Pinpoint the cell where the given text exists, returning its (X, Y) midpoint coordinate. 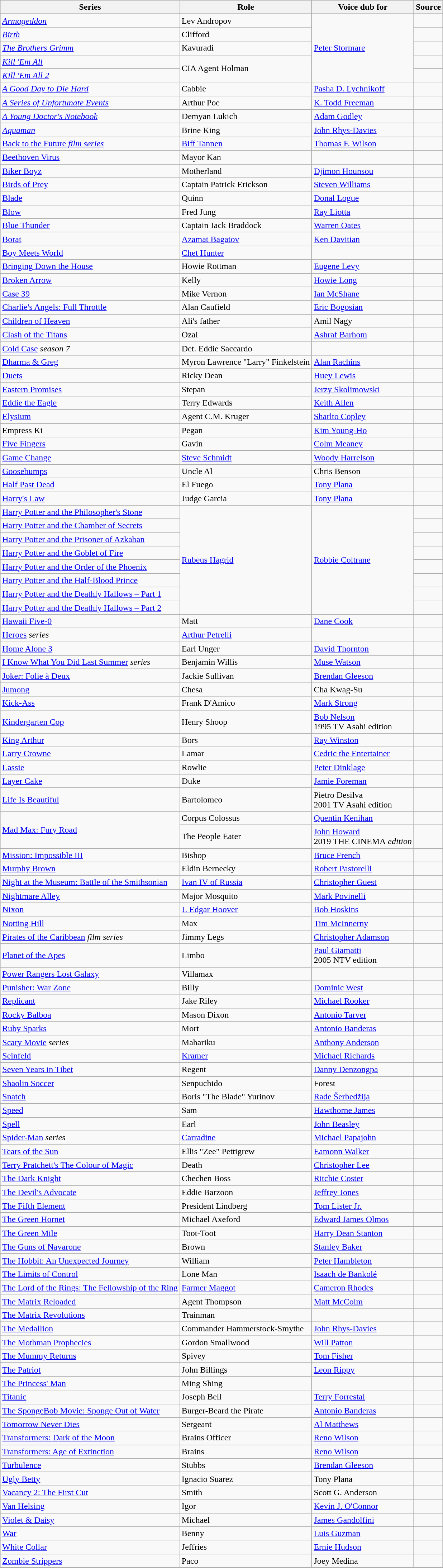
William (246, 1260)
White Collar (90, 1547)
Sharlto Copley (363, 417)
Howie Rottman (246, 266)
Half Past Dead (90, 485)
Source (428, 7)
Azamat Bagatov (246, 239)
Jeffries (246, 1547)
The Green Hornet (90, 1219)
Beethoven Virus (90, 157)
Warren Oates (363, 226)
Billy (246, 987)
Dane Cook (363, 621)
Keith Allen (363, 403)
Aquaman (90, 130)
Tomorrow Never Dies (90, 1424)
Lev Andropov (246, 21)
Harry Potter and the Prisoner of Azkaban (90, 539)
Mason Dixon (246, 1015)
Death (246, 1165)
Jeffrey Jones (363, 1192)
Ming Shing (246, 1383)
The Patriot (90, 1370)
Michael Rooker (363, 1001)
Earl Unger (246, 649)
Danny Denzongpa (363, 1069)
The Matrix Reloaded (90, 1301)
I Know What You Did Last Summer series (90, 662)
Back to the Future film series (90, 143)
Lone Man (246, 1274)
Peter Hambleton (363, 1260)
Transformers: Age of Extinction (90, 1451)
Eddie Barzoon (246, 1192)
Boy Meets World (90, 253)
Layer Cake (90, 781)
Christopher Lee (363, 1165)
Bartolomeo (246, 800)
Nightmare Alley (90, 896)
Corpus Colossus (246, 818)
The Green Mile (90, 1233)
Birth (90, 34)
Blow (90, 212)
Henry Shoop (246, 721)
David Thornton (363, 649)
Djimon Hounsou (363, 171)
Tom Lister Jr. (363, 1206)
King Arthur (90, 740)
Terry Edwards (246, 403)
The Dark Knight (90, 1179)
Mike Vernon (246, 294)
Rade Šerbedžija (363, 1097)
Forest (363, 1083)
Planet of the Apes (90, 955)
Quentin Kenihan (363, 818)
Paul Giamatti2005 NTV edition (363, 955)
Pegan (246, 430)
Michael (246, 1520)
Boris "The Blade" Yurinov (246, 1097)
Shaolin Soccer (90, 1083)
Agent C.M. Kruger (246, 417)
Amil Nagy (363, 321)
Captain Jack Braddock (246, 226)
Michael Papajohn (363, 1138)
Dharma & Greg (90, 362)
Matt McColm (363, 1301)
Colm Meaney (363, 444)
The Mothman Prophecies (90, 1342)
Kill 'Em All 2 (90, 75)
Harry Dean Stanton (363, 1233)
Brine King (246, 130)
Harry Potter and the Goblet of Fire (90, 553)
Mark Strong (363, 703)
Kavuradi (246, 48)
Goosebumps (90, 471)
A Young Doctor's Notebook (90, 116)
Kelly (246, 280)
Mad Max: Fury Road (90, 830)
Eric Bogosian (363, 307)
The Mummy Returns (90, 1356)
Antonio Tarver (363, 1015)
Blue Thunder (90, 226)
Chesa (246, 690)
Zombie Strippers (90, 1561)
Woody Harrelson (363, 458)
Stanley Baker (363, 1247)
Scary Movie series (90, 1042)
Spell (90, 1124)
Agent Thompson (246, 1301)
Arthur Poe (246, 103)
Luis Guzman (363, 1534)
Game Change (90, 458)
Myron Lawrence "Larry" Finkelstein (246, 362)
Punisher: War Zone (90, 987)
Demyan Lukich (246, 116)
Donal Logue (363, 198)
Series (90, 7)
Biker Boyz (90, 171)
Alan Rachins (363, 362)
Spider-Man series (90, 1138)
Kramer (246, 1056)
Titanic (90, 1397)
Broken Arrow (90, 280)
Alan Caufield (246, 307)
Tom Fisher (363, 1356)
Michael Axeford (246, 1219)
The Fifth Element (90, 1206)
Cameron Rhodes (363, 1288)
Leon Rippy (363, 1370)
Ignacio Suarez (246, 1479)
Rowlie (246, 767)
Children of Heaven (90, 321)
Motherland (246, 171)
Biff Tannen (246, 143)
Joey Medina (363, 1561)
The People Eater (246, 836)
Mahariku (246, 1042)
Chet Hunter (246, 253)
Ken Davitian (363, 239)
Pirates of the Caribbean film series (90, 937)
Robert Pastorelli (363, 869)
Role (246, 7)
Scott G. Anderson (363, 1492)
Chris Benson (363, 471)
Benny (246, 1534)
The Hobbit: An Unexpected Journey (90, 1260)
Paco (246, 1561)
Jimmy Legs (246, 937)
Charlie's Angels: Full Throttle (90, 307)
Frank D'Amico (246, 703)
Van Helsing (90, 1506)
Cedric the Entertainer (363, 754)
Eldin Bernecky (246, 869)
Igor (246, 1506)
Jake Riley (246, 1001)
Det. Eddie Saccardo (246, 348)
Eddie the Eagle (90, 403)
El Fuego (246, 485)
Rocky Balboa (90, 1015)
Murphy Brown (90, 869)
Kindergarten Cop (90, 721)
Ugly Betty (90, 1479)
Brains Officer (246, 1438)
Senpuchido (246, 1083)
Ellis "Zee" Pettigrew (246, 1151)
Seinfeld (90, 1056)
Life Is Beautiful (90, 800)
Max (246, 923)
Robbie Coltrane (363, 560)
Ashraf Barhom (363, 335)
Earl (246, 1124)
Heroes series (90, 635)
James Gandolfini (363, 1520)
Fred Jung (246, 212)
Birds of Prey (90, 185)
Al Matthews (363, 1424)
Michael Richards (363, 1056)
Limbo (246, 955)
Nixon (90, 910)
Bruce French (363, 855)
Steven Williams (363, 185)
Smith (246, 1492)
The Medallion (90, 1329)
Eugene Levy (363, 266)
Blade (90, 198)
Harry Potter and the Order of the Phoenix (90, 567)
Seven Years in Tibet (90, 1069)
Mayor Kan (246, 157)
Kevin J. O'Connor (363, 1506)
Hawthorne James (363, 1110)
Joseph Bell (246, 1397)
Eamonn Walker (363, 1151)
Ivan IV of Russia (246, 882)
Major Mosquito (246, 896)
Bringing Down the House (90, 266)
John Beasley (363, 1124)
Ray Winston (363, 740)
Clifford (246, 34)
Judge Garcia (246, 498)
Uncle Al (246, 471)
Bob Hoskins (363, 910)
Pasha D. Lychnikoff (363, 89)
Jackie Sullivan (246, 676)
The Limits of Control (90, 1274)
Captain Patrick Erickson (246, 185)
Sergeant (246, 1424)
Benjamin Willis (246, 662)
Adam Godley (363, 116)
Matt (246, 621)
Speed (90, 1110)
Christopher Guest (363, 882)
Violet & Daisy (90, 1520)
The Matrix Revolutions (90, 1315)
Sam (246, 1110)
Replicant (90, 1001)
Larry Crowne (90, 754)
Regent (246, 1069)
Chechen Boss (246, 1179)
Peter Dinklage (363, 767)
Jerzy Skolimowski (363, 389)
Transformers: Dark of the Moon (90, 1438)
Toot-Toot (246, 1233)
Kim Young-Ho (363, 430)
Snatch (90, 1097)
Cold Case season 7 (90, 348)
Quinn (246, 198)
Home Alone 3 (90, 649)
Ray Liotta (363, 212)
Stubbs (246, 1465)
Harry Potter and the Deathly Hallows – Part 2 (90, 608)
The Devil's Advocate (90, 1192)
Dominic West (363, 987)
Ruby Sparks (90, 1028)
J. Edgar Hoover (246, 910)
Mark Povinelli (363, 896)
John Billings (246, 1370)
Ali's father (246, 321)
A Series of Unfortunate Events (90, 103)
Brown (246, 1247)
Borat (90, 239)
Kick-Ass (90, 703)
Armageddon (90, 21)
Arthur Petrelli (246, 635)
Elysium (90, 417)
Spivey (246, 1356)
Voice dub for (363, 7)
The SpongeBob Movie: Sponge Out of Water (90, 1411)
Trainman (246, 1315)
Cha Kwag-Su (363, 690)
Bishop (246, 855)
Eastern Promises (90, 389)
Ricky Dean (246, 375)
Vacancy 2: The First Cut (90, 1492)
K. Todd Freeman (363, 103)
John Howard2019 THE CINEMA edition (363, 836)
Burger-Beard the Pirate (246, 1411)
President Lindberg (246, 1206)
CIA Agent Holman (246, 68)
Terry Forrestal (363, 1397)
Duke (246, 781)
The Guns of Navarone (90, 1247)
Tim McInnerny (363, 923)
Steve Schmidt (246, 458)
Lamar (246, 754)
Ernie Hudson (363, 1547)
Brains (246, 1451)
Mission: Impossible III (90, 855)
Villamax (246, 974)
Bors (246, 740)
Duets (90, 375)
Five Fingers (90, 444)
Muse Watson (363, 662)
The Brothers Grimm (90, 48)
Joker: Folie à Deux (90, 676)
Stepan (246, 389)
Carradine (246, 1138)
Isaach de Bankolé (363, 1274)
Harry's Law (90, 498)
Night at the Museum: Battle of the Smithsonian (90, 882)
Notting Hill (90, 923)
Gordon Smallwood (246, 1342)
Power Rangers Lost Galaxy (90, 974)
Clash of the Titans (90, 335)
Turbulence (90, 1465)
Anthony Anderson (363, 1042)
Ian McShane (363, 294)
Edward James Olmos (363, 1219)
Pietro Desilva2001 TV Asahi edition (363, 800)
Rubeus Hagrid (246, 560)
The Lord of the Rings: The Fellowship of the Ring (90, 1288)
Empress Ki (90, 430)
War (90, 1534)
Hawaii Five-0 (90, 621)
Farmer Maggot (246, 1288)
Ritchie Coster (363, 1179)
Tears of the Sun (90, 1151)
The Princess' Man (90, 1383)
Harry Potter and the Half-Blood Prince (90, 580)
Lassie (90, 767)
Case 39 (90, 294)
Thomas F. Wilson (363, 143)
Will Patton (363, 1342)
Huey Lewis (363, 375)
Ozal (246, 335)
Cabbie (246, 89)
Jumong (90, 690)
Kill 'Em All (90, 62)
Howie Long (363, 280)
A Good Day to Die Hard (90, 89)
Gavin (246, 444)
Harry Potter and the Deathly Hallows – Part 1 (90, 594)
Commander Hammerstock-Smythe (246, 1329)
Harry Potter and the Philosopher's Stone (90, 512)
Harry Potter and the Chamber of Secrets (90, 526)
Terry Pratchett's The Colour of Magic (90, 1165)
Christopher Adamson (363, 937)
Jamie Foreman (363, 781)
Mort (246, 1028)
Peter Stormare (363, 48)
Bob Nelson1995 TV Asahi edition (363, 721)
